Scan for the cell matching the given text and deliver its [x, y] coordinate at center. 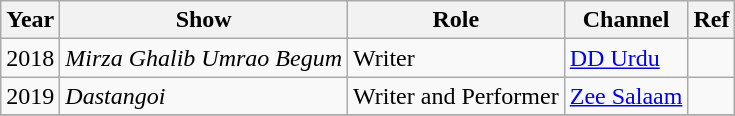
Writer [456, 58]
Channel [626, 20]
Mirza Ghalib Umrao Begum [204, 58]
Ref [712, 20]
2018 [30, 58]
Year [30, 20]
Writer and Performer [456, 96]
DD Urdu [626, 58]
Show [204, 20]
Zee Salaam [626, 96]
2019 [30, 96]
Role [456, 20]
Dastangoi [204, 96]
